Detect which cell encompasses the target text, then output its (x, y) center coordinate. 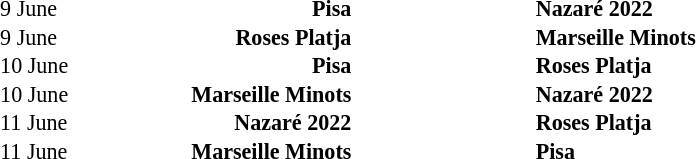
Roses Platja (232, 38)
Marseille Minots (232, 94)
Nazaré 2022 (232, 123)
Pisa (232, 66)
